Extract the (X, Y) coordinate from the center of the cell holding the provided text.  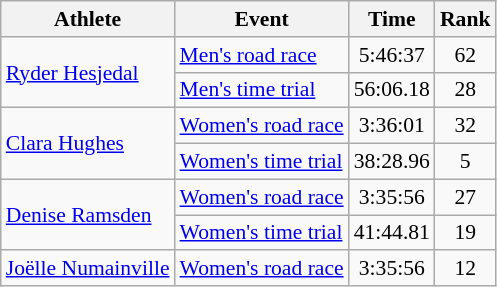
12 (466, 269)
41:44.81 (392, 233)
Men's time trial (262, 90)
62 (466, 55)
Clara Hughes (88, 144)
3:36:01 (392, 126)
Time (392, 19)
Ryder Hesjedal (88, 72)
Rank (466, 19)
38:28.96 (392, 162)
Event (262, 19)
19 (466, 233)
27 (466, 197)
5 (466, 162)
Denise Ramsden (88, 214)
32 (466, 126)
Athlete (88, 19)
Men's road race (262, 55)
Joëlle Numainville (88, 269)
28 (466, 90)
5:46:37 (392, 55)
56:06.18 (392, 90)
